Identify which cell holds the provided text, then report its [x, y] central coordinate. 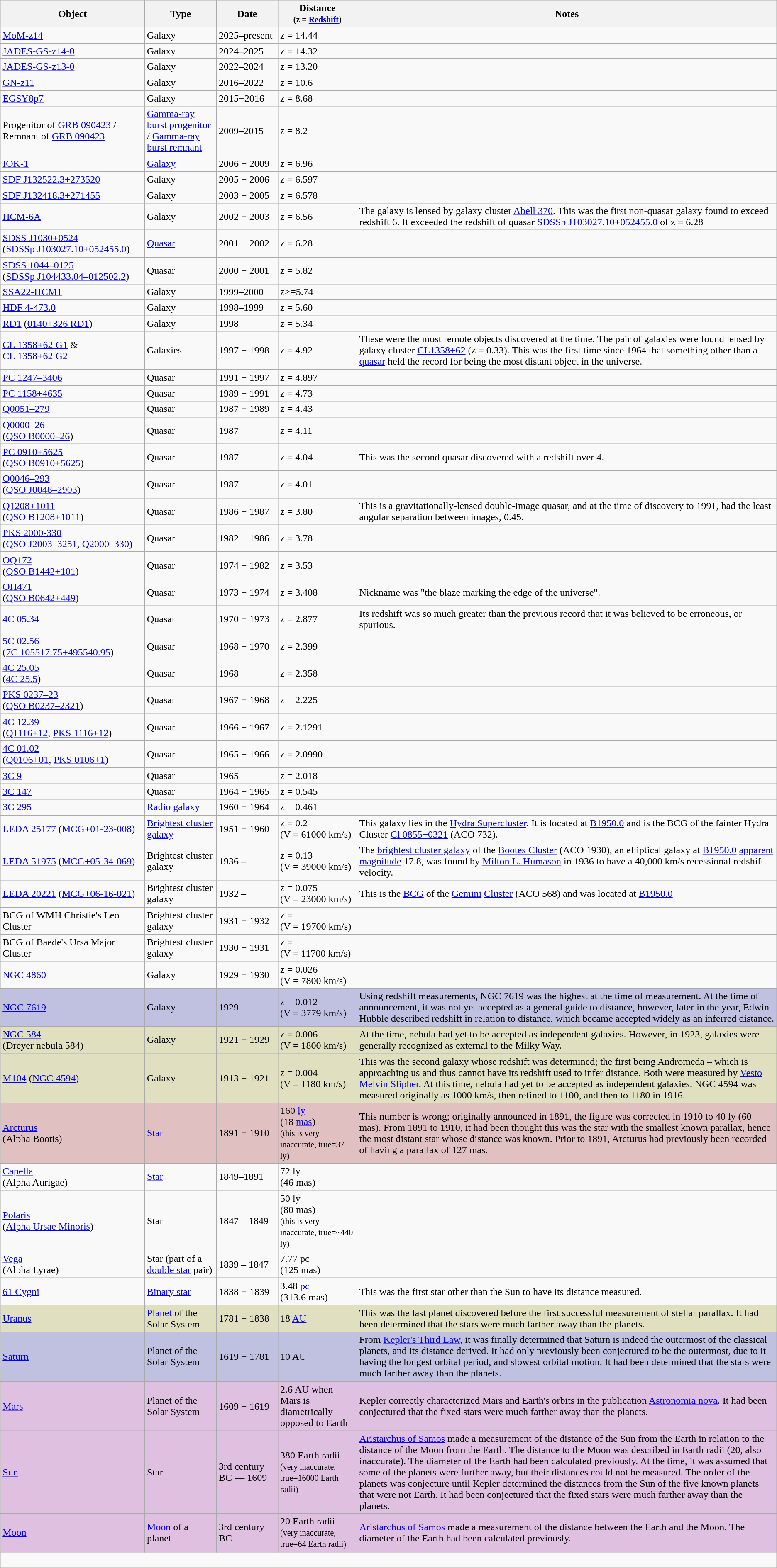
2016–2022 [247, 83]
Vega (Alpha Lyrae) [73, 1264]
JADES-GS-z14-0 [73, 51]
z = 2.018 [318, 776]
1951 − 1960 [247, 829]
SDF J132522.3+273520 [73, 179]
72 ly (46 mas) [318, 1177]
z = 6.597 [318, 179]
PC 0910+5625 (QSO B0910+5625) [73, 457]
z = 2.877 [318, 619]
3rd century BC — 1609 [247, 1472]
LEDA 51975 (MCG+05-34-069) [73, 861]
18 AU [318, 1318]
7.77 pc (125 mas) [318, 1264]
1849–1891 [247, 1177]
z = 3.408 [318, 592]
z = 2.225 [318, 700]
2005 − 2006 [247, 179]
2001 − 2002 [247, 243]
Mars [73, 1406]
1989 − 1991 [247, 393]
This is the BCG of the Gemini Cluster (ACO 568) and was located at B1950.0 [567, 894]
This was the first star other than the Sun to have its distance measured. [567, 1292]
1913 − 1921 [247, 1079]
PKS 2000-330 (QSO J2003–3251, Q2000–330) [73, 538]
1839 – 1847 [247, 1264]
Radio galaxy [180, 807]
2000 − 2001 [247, 270]
Capella (Alpha Aurigae) [73, 1177]
Q0051–279 [73, 409]
Galaxies [180, 351]
1921 − 1929 [247, 1040]
1966 − 1967 [247, 728]
z = 8.2 [318, 131]
1987 − 1989 [247, 409]
z = 4.92 [318, 351]
PKS 0237–23 (QSO B0237–2321) [73, 700]
z = 0.075 (V = 23000 km/s) [318, 894]
20 Earth radii (very inaccurate, true=64 Earth radii) [318, 1533]
Type [180, 14]
1929 [247, 1007]
z = 4.73 [318, 393]
1982 − 1986 [247, 538]
3C 9 [73, 776]
1931 − 1932 [247, 921]
z = 5.60 [318, 308]
SDSS 1044–0125 (SDSSp J104433.04–012502.2) [73, 270]
z>=5.74 [318, 292]
1891 − 1910 [247, 1133]
z = 0.026 (V = 7800 km/s) [318, 975]
z = 6.96 [318, 163]
3rd century BC [247, 1533]
3C 295 [73, 807]
Q1208+1011 (QSO B1208+1011) [73, 511]
1968 − 1970 [247, 646]
NGC 7619 [73, 1007]
1964 − 1965 [247, 791]
z = 4.11 [318, 431]
z = 4.04 [318, 457]
1970 − 1973 [247, 619]
z = (V = 19700 km/s) [318, 921]
LEDA 25177 (MCG+01-23-008) [73, 829]
SSA22-HCM1 [73, 292]
1930 − 1931 [247, 947]
2002 − 2003 [247, 217]
1998–1999 [247, 308]
z = 6.578 [318, 195]
Object [73, 14]
z = 0.004 (V = 1180 km/s) [318, 1079]
Star (part of a double star pair) [180, 1264]
Gamma-ray burst progenitor / Gamma-ray burst remnant [180, 131]
LEDA 20221 (MCG+06-16-021) [73, 894]
This was the second quasar discovered with a redshift over 4. [567, 457]
z = 5.34 [318, 324]
z = 0.545 [318, 791]
1960 − 1964 [247, 807]
4C 05.34 [73, 619]
1968 [247, 674]
z = 10.6 [318, 83]
1781 − 1838 [247, 1318]
z = 6.28 [318, 243]
z = (V = 11700 km/s) [318, 947]
61 Cygni [73, 1292]
z = 0.13 (V = 39000 km/s) [318, 861]
1619 − 1781 [247, 1356]
z = 4.01 [318, 485]
z = 4.897 [318, 377]
z = 3.53 [318, 565]
Date [247, 14]
z = 4.43 [318, 409]
1936 – [247, 861]
EGSY8p7 [73, 98]
Sun [73, 1472]
1847 – 1849 [247, 1221]
Moon of a planet [180, 1533]
This is a gravitationally-lensed double-image quasar, and at the time of discovery to 1991, had the least angular separation between images, 0.45. [567, 511]
This galaxy lies in the Hydra Supercluster. It is located at B1950.0 and is the BCG of the fainter Hydra Cluster Cl 0855+0321 (ACO 732). [567, 829]
2009–2015 [247, 131]
z = 8.68 [318, 98]
M104 (NGC 4594) [73, 1079]
5C 02.56 (7C 105517.75+495540.95) [73, 646]
z = 13.20 [318, 67]
RD1 (0140+326 RD1) [73, 324]
Polaris (Alpha Ursae Minoris) [73, 1221]
1929 − 1930 [247, 975]
Saturn [73, 1356]
JADES-GS-z13-0 [73, 67]
IOK-1 [73, 163]
1965 − 1966 [247, 754]
SDF J132418.3+271455 [73, 195]
HCM-6A [73, 217]
z = 3.78 [318, 538]
z = 0.461 [318, 807]
1609 − 1619 [247, 1406]
Nickname was "the blaze marking the edge of the universe". [567, 592]
OH471 (QSO B0642+449) [73, 592]
PC 1247–3406 [73, 377]
3.48 pc (313.6 mas) [318, 1292]
z = 0.006 (V = 1800 km/s) [318, 1040]
1998 [247, 324]
1932 – [247, 894]
BCG of Baede's Ursa Major Cluster [73, 947]
z = 0.012 (V = 3779 km/s) [318, 1007]
Notes [567, 14]
3C 147 [73, 791]
z = 2.1291 [318, 728]
z = 2.399 [318, 646]
Binary star [180, 1292]
2022–2024 [247, 67]
1997 − 1998 [247, 351]
z = 5.82 [318, 270]
1965 [247, 776]
z = 2.358 [318, 674]
1974 − 1982 [247, 565]
BCG of WMH Christie's Leo Cluster [73, 921]
z = 14.32 [318, 51]
z = 6.56 [318, 217]
4C 01.02 (Q0106+01, PKS 0106+1) [73, 754]
2015−2016 [247, 98]
PC 1158+4635 [73, 393]
2.6 AU when Mars is diametrically opposed to Earth [318, 1406]
CL 1358+62 G1 & CL 1358+62 G2 [73, 351]
Q0046–293 (QSO J0048–2903) [73, 485]
2003 − 2005 [247, 195]
Aristarchus of Samos made a measurement of the distance between the Earth and the Moon. The diameter of the Earth had been calculated previously. [567, 1533]
10 AU [318, 1356]
4C 12.39 (Q1116+12, PKS 1116+12) [73, 728]
GN-z11 [73, 83]
4C 25.05 (4C 25.5) [73, 674]
Moon [73, 1533]
2024–2025 [247, 51]
2025–present [247, 35]
Progenitor of GRB 090423 / Remnant of GRB 090423 [73, 131]
380 Earth radii (very inaccurate, true=16000 Earth radii) [318, 1472]
z = 14.44 [318, 35]
1991 − 1997 [247, 377]
2006 − 2009 [247, 163]
HDF 4-473.0 [73, 308]
NGC 4860 [73, 975]
z = 0.2 (V = 61000 km/s) [318, 829]
NGC 584 (Dreyer nebula 584) [73, 1040]
Distance (z = Redshift) [318, 14]
1967 − 1968 [247, 700]
z = 3.80 [318, 511]
1838 − 1839 [247, 1292]
1999–2000 [247, 292]
Its redshift was so much greater than the previous record that it was believed to be erroneous, or spurious. [567, 619]
Uranus [73, 1318]
Q0000–26 (QSO B0000–26) [73, 431]
Arcturus (Alpha Bootis) [73, 1133]
1986 − 1987 [247, 511]
z = 2.0990 [318, 754]
1973 − 1974 [247, 592]
MoM-z14 [73, 35]
160 ly (18 mas) (this is very inaccurate, true=37 ly) [318, 1133]
OQ172 (QSO B1442+101) [73, 565]
SDSS J1030+0524 (SDSSp J103027.10+052455.0) [73, 243]
50 ly (80 mas) (this is very inaccurate, true=~440 ly) [318, 1221]
